Return the (x, y) coordinate for the center point of the cell that contains the specified text.  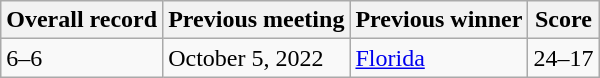
Previous meeting (256, 20)
6–6 (82, 58)
24–17 (564, 58)
Previous winner (439, 20)
October 5, 2022 (256, 58)
Overall record (82, 20)
Score (564, 20)
Florida (439, 58)
